Return the [x, y] coordinate for the center point of the cell that contains the specified text.  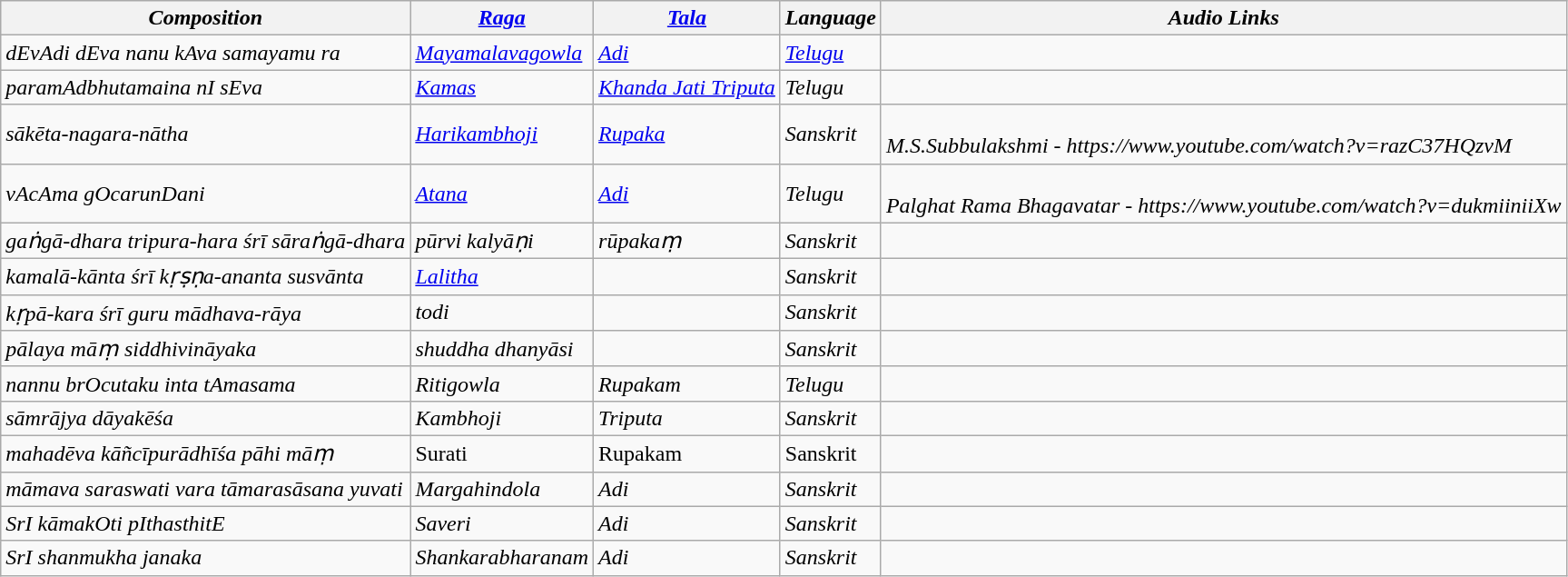
sāmrājya dāyakēśa [205, 418]
Khanda Jati Triputa [687, 87]
dEvAdi dEva nanu kAva samayamu ra [205, 53]
shuddha dhanyāsi [502, 349]
M.S.Subbulakshmi - https://www.youtube.com/watch?v=razC37HQzvM [1224, 134]
kṛpā-kara śrī guru mādhava-rāya [205, 313]
Palghat Rama Bhagavatar - https://www.youtube.com/watch?v=dukmiiniiXw [1224, 193]
Kamas [502, 87]
māmava saraswati vara tāmarasāsana yuvati [205, 489]
pālaya māṃ siddhivināyaka [205, 349]
Ritigowla [502, 383]
vAcAma gOcarunDani [205, 193]
gaṅgā-dhara tripura-hara śrī sāraṅgā-dhara [205, 241]
SrI kāmakOti pIthasthitE [205, 523]
mahadēva kāñcīpurādhīśa pāhi māṃ [205, 453]
paramAdbhutamaina nI sEva [205, 87]
Raga [502, 18]
kamalā-kānta śrī kṛṣṇa-ananta susvānta [205, 277]
Shankarabharanam [502, 558]
todi [502, 313]
Mayamalavagowla [502, 53]
Margahindola [502, 489]
Kambhoji [502, 418]
Triputa [687, 418]
Tala [687, 18]
Language [830, 18]
Lalitha [502, 277]
Harikambhoji [502, 134]
Composition [205, 18]
Saveri [502, 523]
Audio Links [1224, 18]
rūpakaṃ [687, 241]
pūrvi kalyāṇi [502, 241]
nannu brOcutaku inta tAmasama [205, 383]
Atana [502, 193]
sākēta-nagara-nātha [205, 134]
SrI shanmukha janaka [205, 558]
Rupaka [687, 134]
Surati [502, 453]
